Determine the [X, Y] coordinate at the center of the cell enclosing the given text.  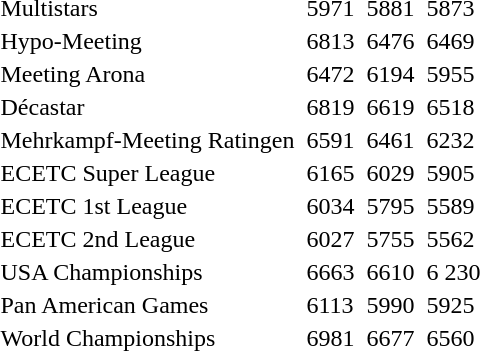
6476 [390, 41]
6813 [330, 41]
5990 [390, 305]
6034 [330, 206]
6461 [390, 140]
6819 [330, 107]
6029 [390, 173]
6619 [390, 107]
6610 [390, 272]
5795 [390, 206]
6027 [330, 239]
5755 [390, 239]
6472 [330, 74]
6591 [330, 140]
6113 [330, 305]
6165 [330, 173]
6194 [390, 74]
6663 [330, 272]
